Scan for the cell matching the given text and deliver its [x, y] coordinate at center. 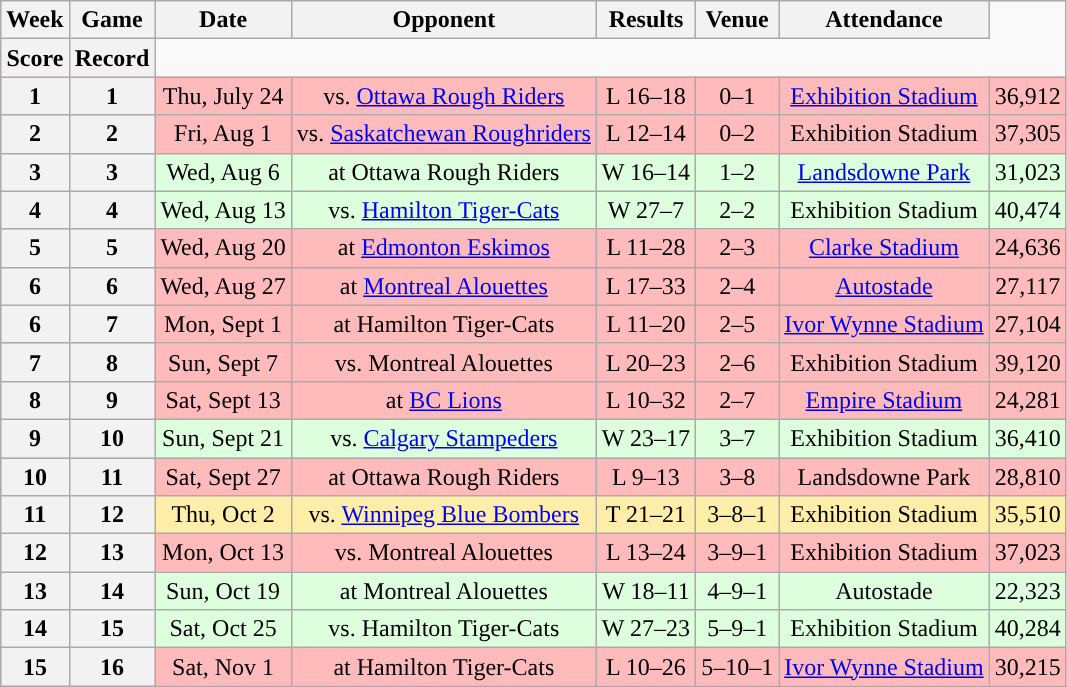
Mon, Oct 13 [223, 553]
40,284 [1028, 629]
3–8 [738, 477]
2–5 [738, 324]
0–2 [738, 134]
L 9–13 [646, 477]
L 11–28 [646, 248]
Empire Stadium [884, 400]
Wed, Aug 27 [223, 286]
2–6 [738, 362]
W 18–11 [646, 591]
30,215 [1028, 667]
28,810 [1028, 477]
Sun, Sept 7 [223, 362]
Sun, Sept 21 [223, 438]
Sun, Oct 19 [223, 591]
Game [112, 20]
L 10–26 [646, 667]
Mon, Sept 1 [223, 324]
Week [35, 20]
37,023 [1028, 553]
27,117 [1028, 286]
36,410 [1028, 438]
5–10–1 [738, 667]
W 27–23 [646, 629]
4–9–1 [738, 591]
Clarke Stadium [884, 248]
L 11–20 [646, 324]
35,510 [1028, 515]
Sat, Sept 27 [223, 477]
L 10–32 [646, 400]
24,281 [1028, 400]
0–1 [738, 96]
37,305 [1028, 134]
vs. Calgary Stampeders [444, 438]
L 16–18 [646, 96]
T 21–21 [646, 515]
vs. Saskatchewan Roughriders [444, 134]
22,323 [1028, 591]
36,912 [1028, 96]
L 12–14 [646, 134]
Sat, Sept 13 [223, 400]
Wed, Aug 20 [223, 248]
W 16–14 [646, 172]
3–7 [738, 438]
31,023 [1028, 172]
W 23–17 [646, 438]
3–9–1 [738, 553]
vs. Ottawa Rough Riders [444, 96]
L 13–24 [646, 553]
Thu, Oct 2 [223, 515]
2–2 [738, 210]
39,120 [1028, 362]
Fri, Aug 1 [223, 134]
2–7 [738, 400]
Score [35, 58]
Record [112, 58]
Thu, July 24 [223, 96]
L 20–23 [646, 362]
L 17–33 [646, 286]
at Edmonton Eskimos [444, 248]
2–3 [738, 248]
Sat, Nov 1 [223, 667]
Venue [738, 20]
vs. Winnipeg Blue Bombers [444, 515]
3–8–1 [738, 515]
Results [646, 20]
Attendance [884, 20]
Date [223, 20]
2–4 [738, 286]
at BC Lions [444, 400]
27,104 [1028, 324]
Wed, Aug 13 [223, 210]
Sat, Oct 25 [223, 629]
5–9–1 [738, 629]
Opponent [444, 20]
24,636 [1028, 248]
1–2 [738, 172]
Wed, Aug 6 [223, 172]
W 27–7 [646, 210]
16 [112, 667]
40,474 [1028, 210]
